Pinpoint the cell where the given text exists, returning its [X, Y] midpoint coordinate. 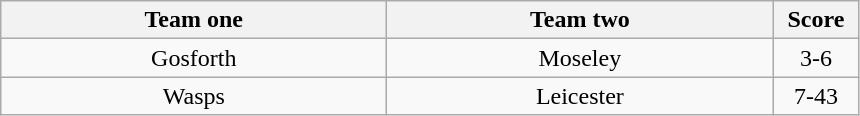
Moseley [580, 58]
Wasps [194, 96]
Score [816, 20]
3-6 [816, 58]
Leicester [580, 96]
Team two [580, 20]
Team one [194, 20]
Gosforth [194, 58]
7-43 [816, 96]
